Identify which cell holds the provided text, then report its (X, Y) central coordinate. 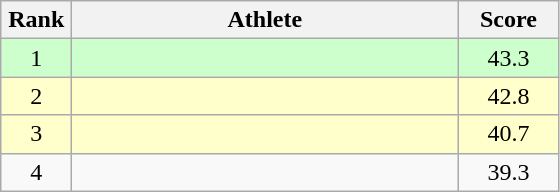
42.8 (508, 96)
2 (36, 96)
43.3 (508, 58)
40.7 (508, 134)
Rank (36, 20)
Athlete (265, 20)
3 (36, 134)
Score (508, 20)
39.3 (508, 172)
1 (36, 58)
4 (36, 172)
